Scan for the cell matching the given text and deliver its (X, Y) coordinate at center. 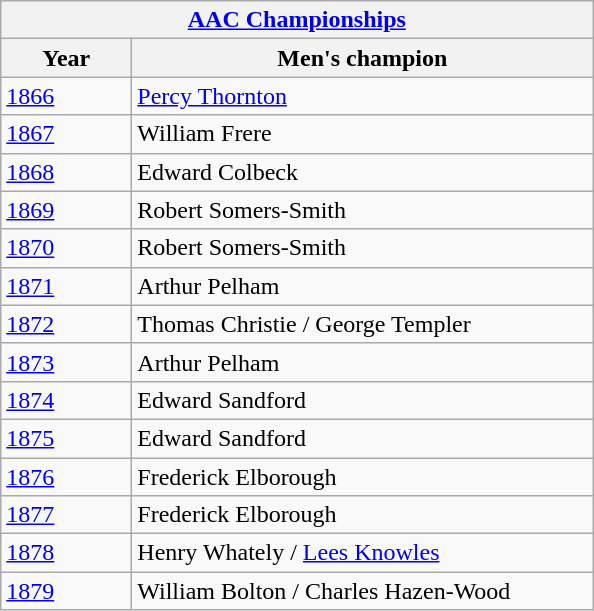
1874 (66, 400)
1872 (66, 324)
Year (66, 58)
1879 (66, 591)
1878 (66, 553)
1877 (66, 515)
1868 (66, 172)
1873 (66, 362)
1876 (66, 477)
Percy Thornton (362, 96)
William Bolton / Charles Hazen-Wood (362, 591)
1869 (66, 210)
Henry Whately / Lees Knowles (362, 553)
1870 (66, 248)
1871 (66, 286)
Men's champion (362, 58)
AAC Championships (297, 20)
Thomas Christie / George Templer (362, 324)
William Frere (362, 134)
1875 (66, 438)
Edward Colbeck (362, 172)
1867 (66, 134)
1866 (66, 96)
